Locate the cell with the specified text and output its (X, Y) center coordinate. 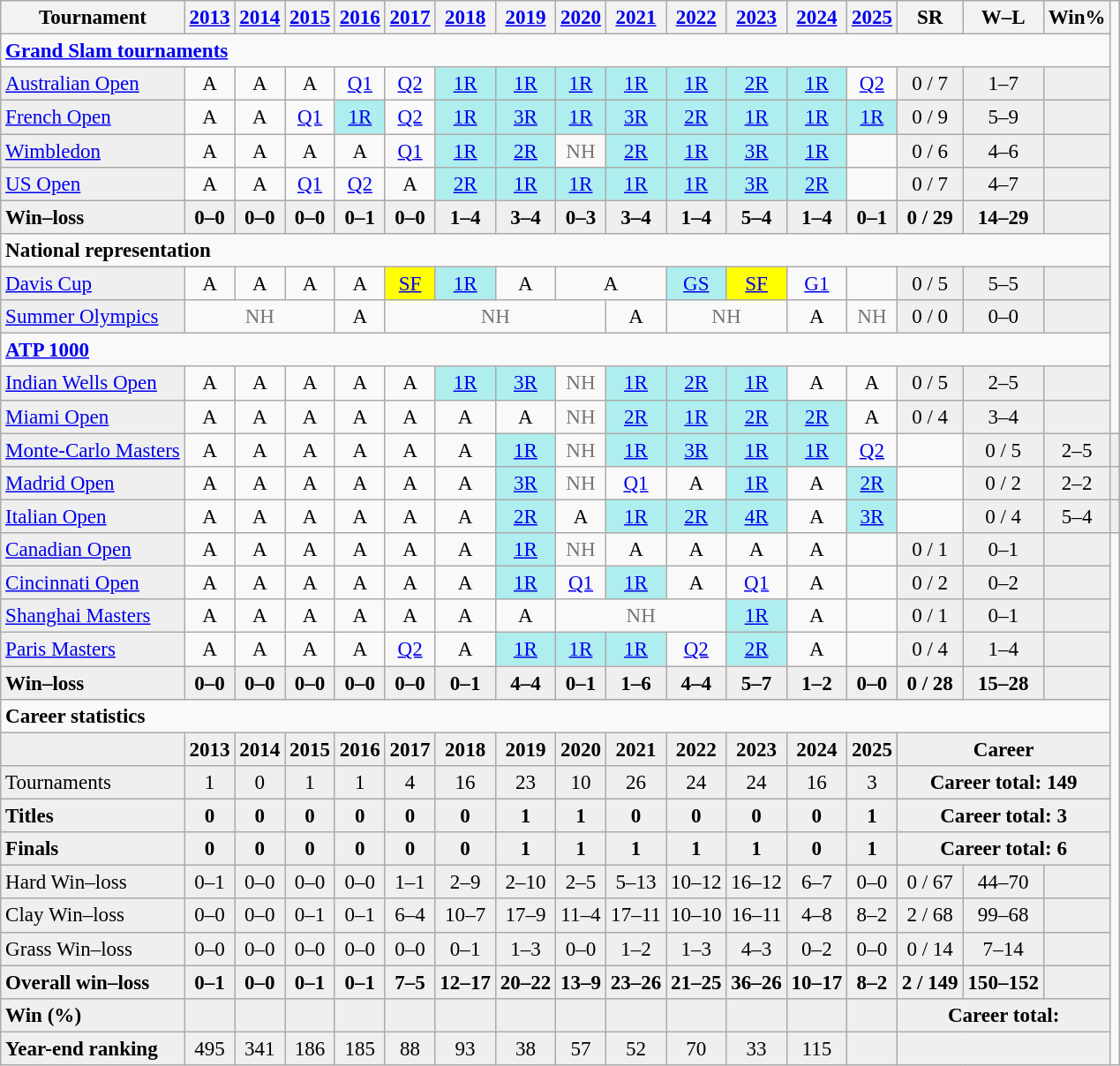
23 (525, 783)
115 (816, 1048)
1–1 (410, 882)
National representation (556, 251)
Career total: 149 (1003, 783)
2–10 (525, 882)
14–29 (1003, 217)
2–2 (1077, 484)
99–68 (1003, 916)
17–9 (525, 916)
Madrid Open (93, 484)
33 (756, 1048)
44–70 (1003, 882)
Year-end ranking (93, 1048)
Career (1003, 749)
17–11 (635, 916)
4–8 (816, 916)
4–7 (1003, 184)
15–28 (1003, 683)
186 (311, 1048)
Grand Slam tournaments (556, 51)
Career statistics (556, 717)
0 / 14 (930, 949)
W–L (1003, 18)
Monte-Carlo Masters (93, 450)
3 (872, 783)
Titles (93, 816)
1–6 (635, 683)
341 (259, 1048)
0 / 9 (930, 117)
13–9 (581, 982)
70 (696, 1048)
0 / 6 (930, 151)
1–7 (1003, 84)
21–25 (696, 982)
GS (696, 284)
Shanghai Masters (93, 616)
Career total: 6 (1003, 849)
36–26 (756, 982)
Italian Open (93, 516)
88 (410, 1048)
Miami Open (93, 417)
6–7 (816, 882)
Paris Masters (93, 649)
10–7 (465, 916)
23–26 (635, 982)
Canadian Open (93, 550)
Finals (93, 849)
57 (581, 1048)
0–3 (581, 217)
5–5 (1003, 284)
4–3 (756, 949)
Win% (1077, 18)
Clay Win–loss (93, 916)
Career total: (1003, 1016)
Tournaments (93, 783)
11–4 (581, 916)
Summer Olympics (93, 317)
10–17 (816, 982)
16–11 (756, 916)
2–9 (465, 882)
Indian Wells Open (93, 384)
Grass Win–loss (93, 949)
93 (465, 1048)
0 / 67 (930, 882)
Hard Win–loss (93, 882)
7–14 (1003, 949)
4–6 (1003, 151)
185 (360, 1048)
0 / 0 (930, 317)
G1 (816, 284)
5–7 (756, 683)
10 (581, 783)
10–10 (696, 916)
5–13 (635, 882)
Wimbledon (93, 151)
6–4 (410, 916)
20–22 (525, 982)
495 (210, 1048)
4R (756, 516)
12–17 (465, 982)
Tournament (93, 18)
150–152 (1003, 982)
Overall win–loss (93, 982)
Davis Cup (93, 284)
2 / 68 (930, 916)
38 (525, 1048)
16–12 (756, 882)
4 (410, 783)
0 / 28 (930, 683)
Australian Open (93, 84)
0 / 29 (930, 217)
Win (%) (93, 1016)
26 (635, 783)
US Open (93, 184)
5–9 (1003, 117)
2 / 149 (930, 982)
52 (635, 1048)
French Open (93, 117)
ATP 1000 (556, 350)
7–5 (410, 982)
Cincinnati Open (93, 583)
10–12 (696, 882)
SR (930, 18)
Career total: 3 (1003, 816)
